For the text-containing cell, return its midpoint in [x, y] coordinate format. 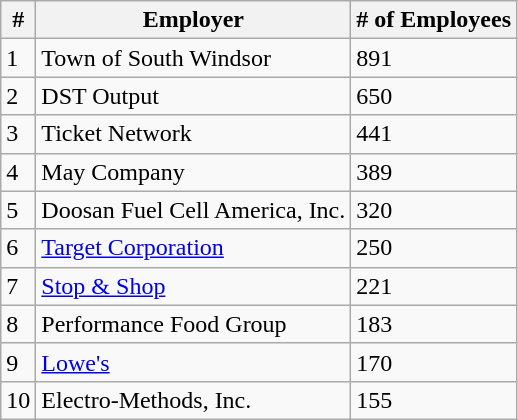
441 [434, 134]
Town of South Windsor [194, 58]
4 [18, 172]
1 [18, 58]
183 [434, 324]
5 [18, 210]
891 [434, 58]
Doosan Fuel Cell America, Inc. [194, 210]
Electro-Methods, Inc. [194, 400]
7 [18, 286]
10 [18, 400]
# of Employees [434, 20]
Target Corporation [194, 248]
8 [18, 324]
Lowe's [194, 362]
3 [18, 134]
650 [434, 96]
170 [434, 362]
320 [434, 210]
# [18, 20]
Employer [194, 20]
9 [18, 362]
250 [434, 248]
2 [18, 96]
6 [18, 248]
May Company [194, 172]
389 [434, 172]
Ticket Network [194, 134]
155 [434, 400]
221 [434, 286]
Stop & Shop [194, 286]
DST Output [194, 96]
Performance Food Group [194, 324]
